Provide the (x, y) coordinate of the cell's center where the given text is located.  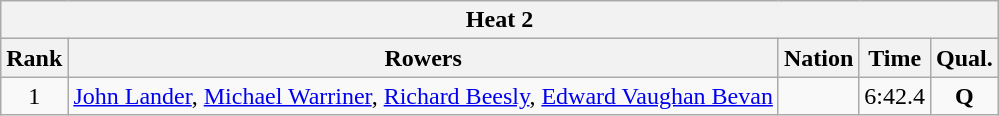
1 (34, 96)
Nation (818, 58)
Time (895, 58)
Rank (34, 58)
Q (965, 96)
Heat 2 (500, 20)
Rowers (424, 58)
Qual. (965, 58)
John Lander, Michael Warriner, Richard Beesly, Edward Vaughan Bevan (424, 96)
6:42.4 (895, 96)
